Detect which cell encompasses the target text, then output its [x, y] center coordinate. 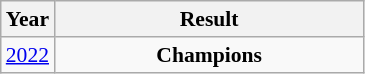
Result [209, 19]
Champions [209, 55]
2022 [28, 55]
Year [28, 19]
